Determine the [X, Y] coordinate at the center of the cell enclosing the given text.  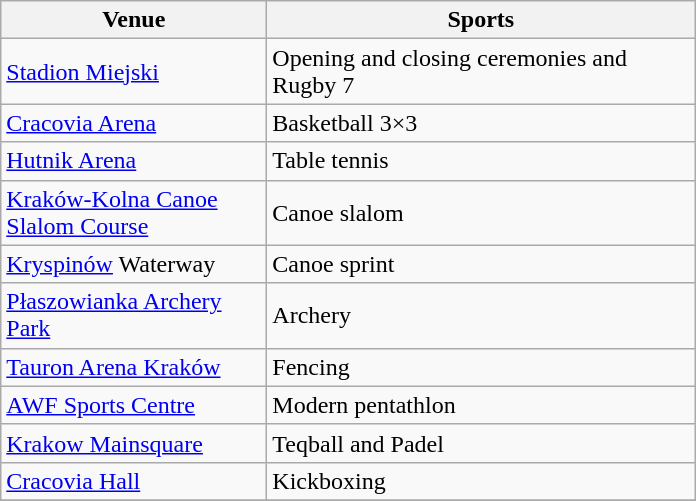
Teqball and Padel [481, 443]
Sports [481, 20]
Cracovia Arena [134, 123]
Hutnik Arena [134, 161]
Cracovia Hall [134, 481]
Kraków-Kolna Canoe Slalom Course [134, 212]
Stadion Miejski [134, 72]
Canoe sprint [481, 264]
AWF Sports Centre [134, 405]
Fencing [481, 367]
Tauron Arena Kraków [134, 367]
Krakow Mainsquare [134, 443]
Płaszowianka Archery Park [134, 316]
Canoe slalom [481, 212]
Basketball 3×3 [481, 123]
Table tennis [481, 161]
Kickboxing [481, 481]
Modern pentathlon [481, 405]
Archery [481, 316]
Opening and closing ceremonies and Rugby 7 [481, 72]
Venue [134, 20]
Kryspinów Waterway [134, 264]
